Identify which cell holds the provided text, then report its (X, Y) central coordinate. 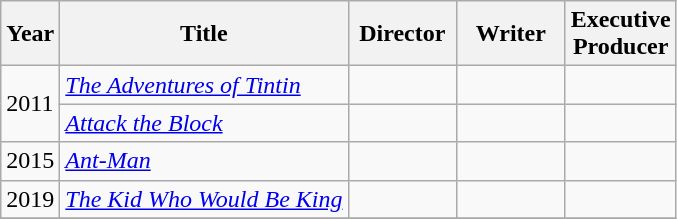
Ant-Man (204, 161)
Director (402, 34)
2019 (30, 199)
The Adventures of Tintin (204, 85)
Attack the Block (204, 123)
Title (204, 34)
2015 (30, 161)
2011 (30, 104)
The Kid Who Would Be King (204, 199)
Writer (512, 34)
Year (30, 34)
ExecutiveProducer (620, 34)
